Extract the [x, y] coordinate from the center of the cell holding the provided text.  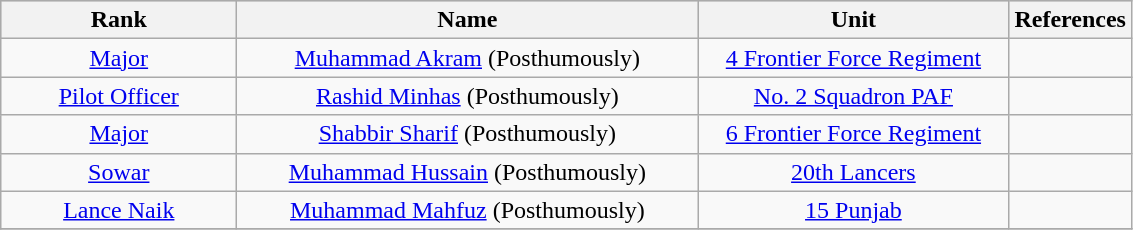
Muhammad Hussain (Posthumously) [468, 172]
Rashid Minhas (Posthumously) [468, 96]
20th Lancers [854, 172]
4 Frontier Force Regiment [854, 58]
Pilot Officer [119, 96]
Muhammad Mahfuz (Posthumously) [468, 210]
6 Frontier Force Regiment [854, 134]
Rank [119, 20]
Shabbir Sharif (Posthumously) [468, 134]
Name [468, 20]
Unit [854, 20]
Muhammad Akram (Posthumously) [468, 58]
Sowar [119, 172]
References [1070, 20]
Lance Naik [119, 210]
15 Punjab [854, 210]
No. 2 Squadron PAF [854, 96]
